Scan for the cell matching the given text and deliver its (X, Y) coordinate at center. 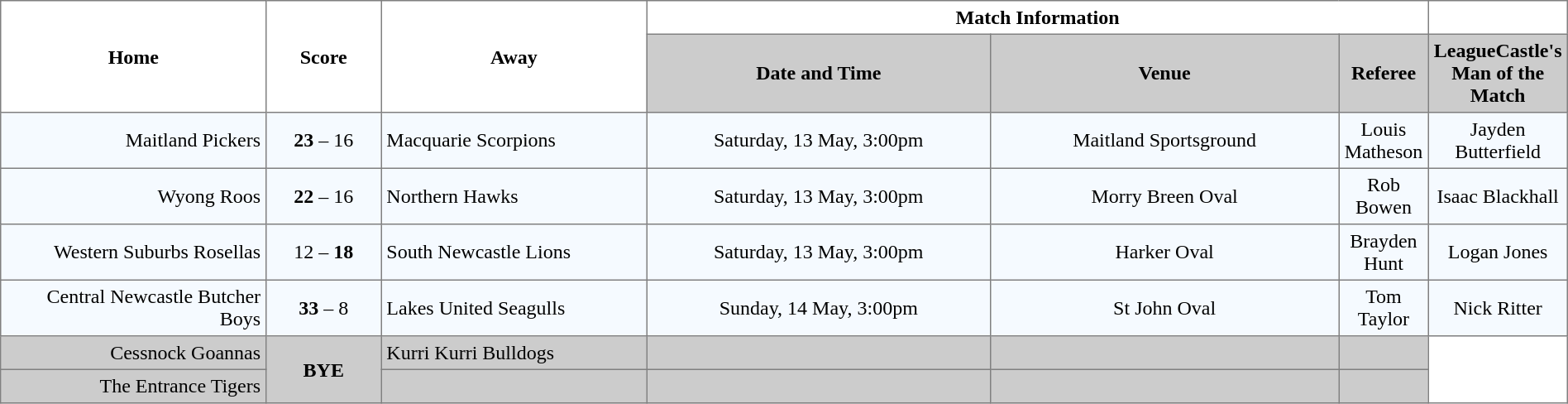
Cessnock Goannas (134, 353)
22 – 16 (324, 196)
Maitland Pickers (134, 141)
BYE (324, 369)
Match Information (1037, 17)
12 – 18 (324, 252)
LeagueCastle's Man of the Match (1498, 73)
Central Newcastle Butcher Boys (134, 308)
Rob Bowen (1384, 196)
Sunday, 14 May, 3:00pm (819, 308)
Lakes United Seagulls (514, 308)
Jayden Butterfield (1498, 141)
Wyong Roos (134, 196)
Western Suburbs Rosellas (134, 252)
Venue (1164, 73)
Morry Breen Oval (1164, 196)
St John Oval (1164, 308)
23 – 16 (324, 141)
Northern Hawks (514, 196)
Brayden Hunt (1384, 252)
The Entrance Tigers (134, 386)
Logan Jones (1498, 252)
Maitland Sportsground (1164, 141)
Away (514, 56)
Kurri Kurri Bulldogs (514, 353)
Harker Oval (1164, 252)
Score (324, 56)
33 – 8 (324, 308)
Tom Taylor (1384, 308)
Nick Ritter (1498, 308)
Louis Matheson (1384, 141)
Referee (1384, 73)
Macquarie Scorpions (514, 141)
Date and Time (819, 73)
Home (134, 56)
Isaac Blackhall (1498, 196)
South Newcastle Lions (514, 252)
